Identify which cell holds the provided text, then report its [X, Y] central coordinate. 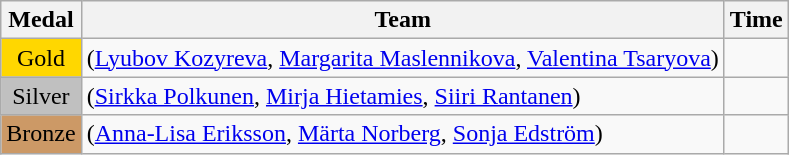
(Lyubov Kozyreva, Margarita Maslennikova, Valentina Tsaryova) [402, 58]
Gold [41, 58]
Bronze [41, 134]
Team [402, 20]
Time [756, 20]
(Sirkka Polkunen, Mirja Hietamies, Siiri Rantanen) [402, 96]
Silver [41, 96]
(Anna-Lisa Eriksson, Märta Norberg, Sonja Edström) [402, 134]
Medal [41, 20]
